For the text-containing cell, return its midpoint in (X, Y) coordinate format. 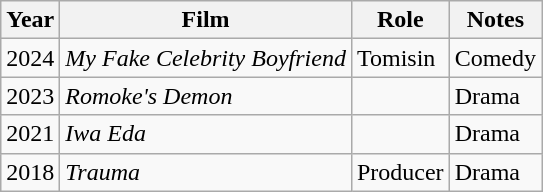
2023 (30, 96)
2021 (30, 134)
2024 (30, 58)
2018 (30, 172)
Role (400, 20)
Trauma (206, 172)
Iwa Eda (206, 134)
Film (206, 20)
Comedy (495, 58)
Producer (400, 172)
My Fake Celebrity Boyfriend (206, 58)
Tomisin (400, 58)
Year (30, 20)
Romoke's Demon (206, 96)
Notes (495, 20)
